Output the [x, y] coordinate of the center of the cell containing the given text.  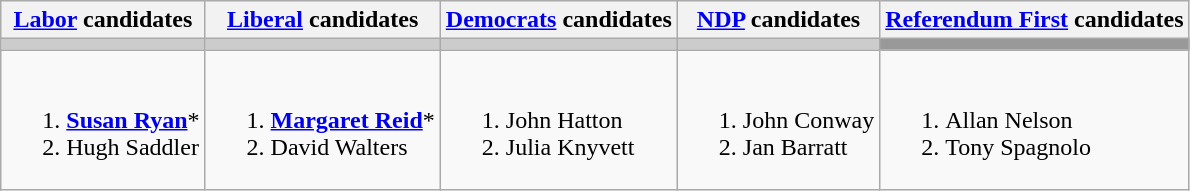
Democrats candidates [558, 20]
Liberal candidates [322, 20]
Referendum First candidates [1034, 20]
John ConwayJan Barratt [778, 120]
Susan Ryan*Hugh Saddler [103, 120]
Labor candidates [103, 20]
John HattonJulia Knyvett [558, 120]
Allan NelsonTony Spagnolo [1034, 120]
Margaret Reid*David Walters [322, 120]
NDP candidates [778, 20]
